Identify which cell holds the provided text, then report its [X, Y] central coordinate. 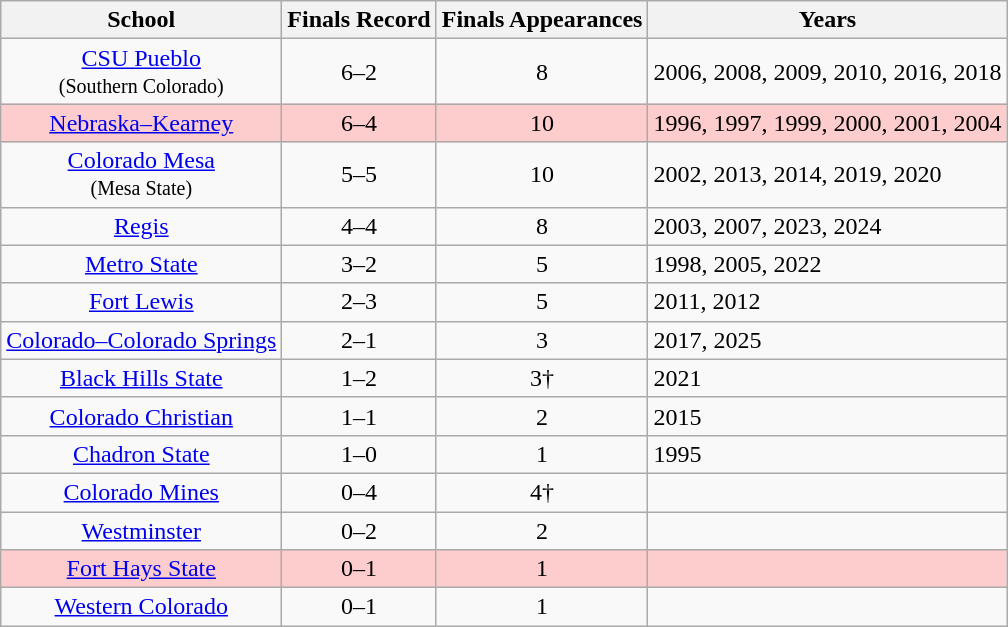
Metro State [142, 264]
Finals Record [359, 20]
Western Colorado [142, 607]
4† [542, 492]
0–4 [359, 492]
Chadron State [142, 454]
5–5 [359, 174]
1–2 [359, 378]
Colorado–Colorado Springs [142, 340]
1996, 1997, 1999, 2000, 2001, 2004 [828, 123]
6–4 [359, 123]
3† [542, 378]
Fort Lewis [142, 302]
1–0 [359, 454]
Westminster [142, 531]
2003, 2007, 2023, 2024 [828, 226]
Black Hills State [142, 378]
Regis [142, 226]
1995 [828, 454]
2–3 [359, 302]
6–2 [359, 72]
2015 [828, 416]
Years [828, 20]
2–1 [359, 340]
CSU Pueblo(Southern Colorado) [142, 72]
2002, 2013, 2014, 2019, 2020 [828, 174]
3 [542, 340]
1998, 2005, 2022 [828, 264]
2011, 2012 [828, 302]
Colorado Christian [142, 416]
Colorado Mesa(Mesa State) [142, 174]
Finals Appearances [542, 20]
3–2 [359, 264]
1–1 [359, 416]
Nebraska–Kearney [142, 123]
0–2 [359, 531]
Colorado Mines [142, 492]
4–4 [359, 226]
Fort Hays State [142, 569]
2017, 2025 [828, 340]
2021 [828, 378]
School [142, 20]
2006, 2008, 2009, 2010, 2016, 2018 [828, 72]
